Find where the given text appears and provide that cell's center as (x, y) coordinate. 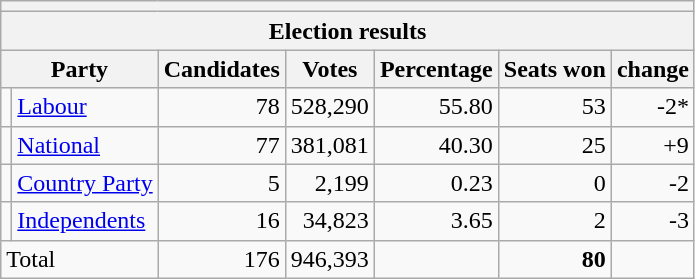
3.65 (436, 221)
change (652, 69)
Independents (85, 221)
40.30 (436, 145)
Party (80, 69)
Votes (330, 69)
25 (554, 145)
Seats won (554, 69)
2,199 (330, 183)
5 (222, 183)
77 (222, 145)
946,393 (330, 259)
-3 (652, 221)
0 (554, 183)
National (85, 145)
34,823 (330, 221)
528,290 (330, 107)
53 (554, 107)
0.23 (436, 183)
80 (554, 259)
+9 (652, 145)
Country Party (85, 183)
-2 (652, 183)
381,081 (330, 145)
Labour (85, 107)
16 (222, 221)
78 (222, 107)
Total (80, 259)
55.80 (436, 107)
-2* (652, 107)
Percentage (436, 69)
Election results (348, 31)
176 (222, 259)
Candidates (222, 69)
2 (554, 221)
